Capture the cell that displays the provided text and extract its [x, y] central coordinate. 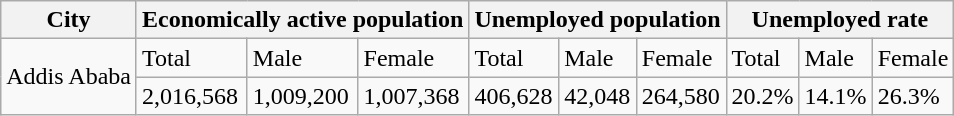
Unemployed rate [840, 20]
42,048 [598, 96]
14.1% [836, 96]
1,009,200 [302, 96]
406,628 [514, 96]
City [69, 20]
2,016,568 [192, 96]
26.3% [913, 96]
Addis Ababa [69, 77]
1,007,368 [414, 96]
264,580 [681, 96]
Unemployed population [598, 20]
Economically active population [302, 20]
20.2% [762, 96]
